Extract the [x, y] coordinate from the center of the cell holding the provided text.  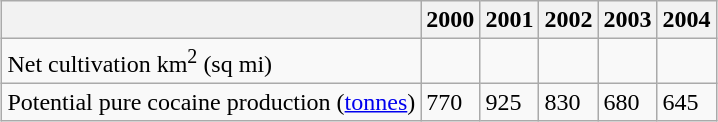
770 [450, 102]
645 [686, 102]
830 [568, 102]
2003 [628, 20]
2000 [450, 20]
Net cultivation km2 (sq mi) [212, 62]
Potential pure cocaine production (tonnes) [212, 102]
2002 [568, 20]
925 [510, 102]
680 [628, 102]
2004 [686, 20]
2001 [510, 20]
